Return (x, y) of the center of cell containing provided text 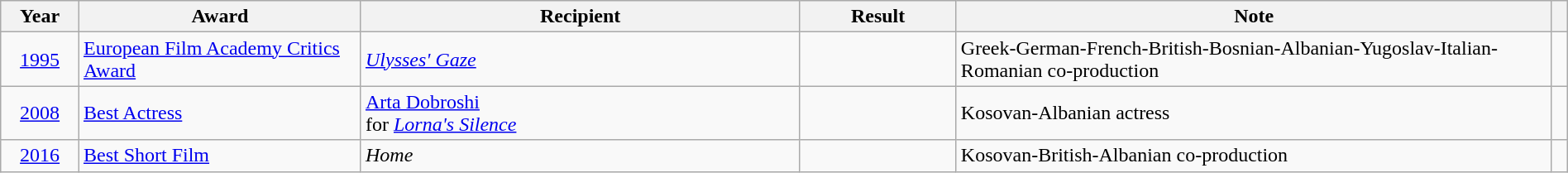
Result (878, 17)
Kosovan-Albanian actress (1254, 113)
2016 (40, 156)
European Film Academy Critics Award (220, 60)
1995 (40, 60)
Arta Dobroshifor Lorna's Silence (580, 113)
Ulysses' Gaze (580, 60)
Kosovan-British-Albanian co-production (1254, 156)
Recipient (580, 17)
2008 (40, 113)
Greek-German-French-British-Bosnian-Albanian-Yugoslav-Italian-Romanian co-production (1254, 60)
Award (220, 17)
Best Short Film (220, 156)
Note (1254, 17)
Home (580, 156)
Year (40, 17)
Best Actress (220, 113)
